Find where the given text appears and provide that cell's center as (X, Y) coordinate. 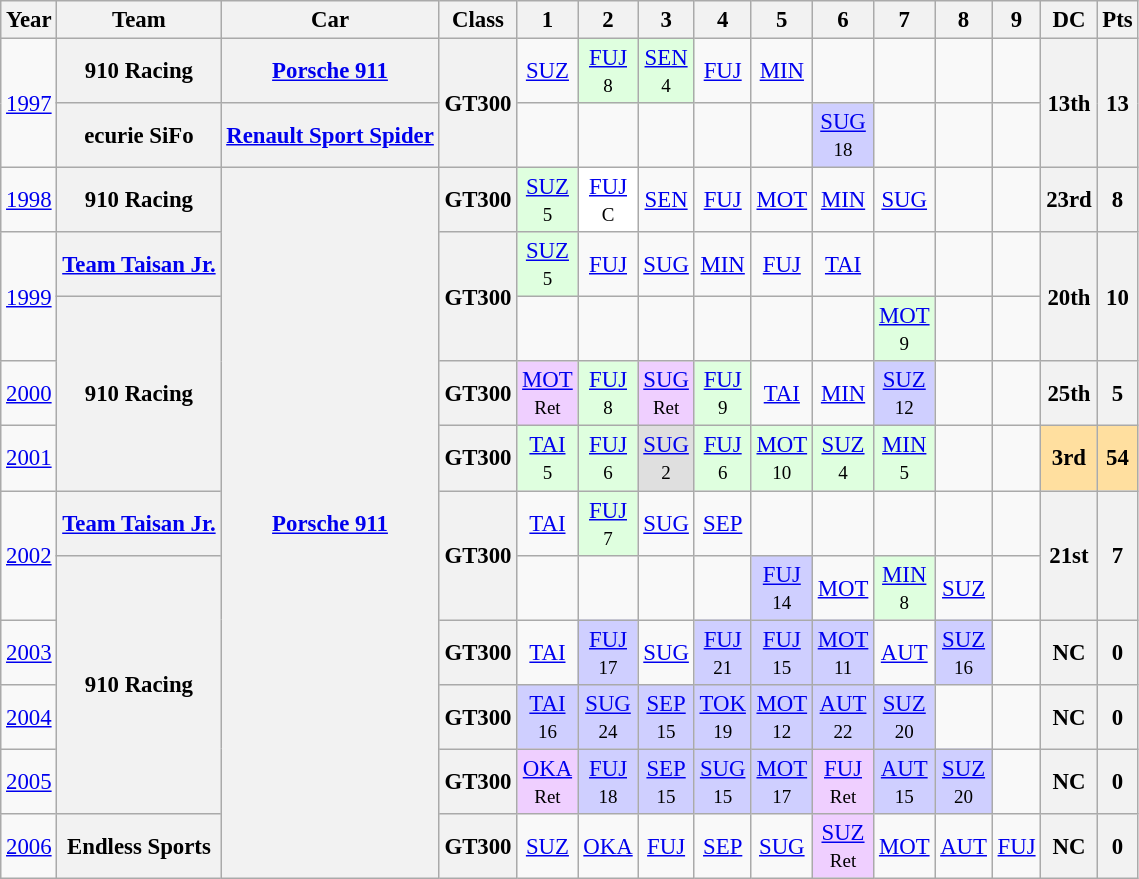
FUJ18 (608, 782)
SUG18 (842, 136)
TAI16 (548, 716)
MIN5 (904, 458)
SUG2 (666, 458)
SUZ4 (842, 458)
MOT11 (842, 652)
20th (1069, 296)
TAI5 (548, 458)
OKARet (548, 782)
23rd (1069, 200)
Car (330, 20)
MOT9 (904, 330)
54 (1118, 458)
MIN8 (904, 588)
2005 (29, 782)
FUJRet (842, 782)
2006 (29, 846)
1 (548, 20)
1998 (29, 200)
MOT10 (782, 458)
FUJ17 (608, 652)
MOT12 (782, 716)
FUJ7 (608, 524)
2004 (29, 716)
Endless Sports (139, 846)
9 (1016, 20)
2 (608, 20)
SEN4 (666, 72)
SUGRet (666, 394)
SUZ16 (964, 652)
SUG15 (722, 782)
Pts (1118, 20)
MOTRet (548, 394)
13th (1069, 104)
25th (1069, 394)
2002 (29, 556)
3rd (1069, 458)
Renault Sport Spider (330, 136)
SEN (666, 200)
TOK19 (722, 716)
3 (666, 20)
1997 (29, 104)
DC (1069, 20)
FUJ21 (722, 652)
Class (478, 20)
MOT17 (782, 782)
FUJ15 (782, 652)
4 (722, 20)
1999 (29, 296)
10 (1118, 296)
2003 (29, 652)
ecurie SiFo (139, 136)
6 (842, 20)
FUJ9 (722, 394)
AUT22 (842, 716)
FUJC (608, 200)
AUT15 (904, 782)
13 (1118, 104)
SUZ12 (904, 394)
OKA (608, 846)
SUG24 (608, 716)
SUZRet (842, 846)
21st (1069, 556)
2000 (29, 394)
FUJ14 (782, 588)
2001 (29, 458)
Team (139, 20)
Year (29, 20)
